Output the [X, Y] coordinate of the center of the cell containing the given text.  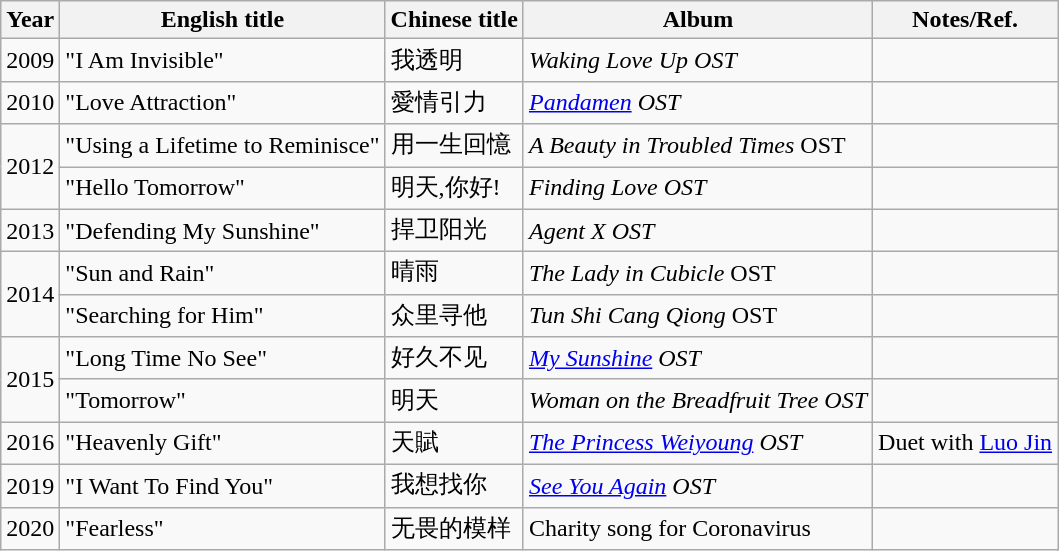
2020 [30, 528]
我想找你 [454, 486]
"Defending My Sunshine" [222, 230]
Chinese title [454, 20]
2009 [30, 60]
A Beauty in Troubled Times OST [698, 146]
2014 [30, 294]
"Sun and Rain" [222, 274]
Charity song for Coronavirus [698, 528]
Waking Love Up OST [698, 60]
My Sunshine OST [698, 358]
"Searching for Him" [222, 316]
"I Am Invisible" [222, 60]
2010 [30, 102]
English title [222, 20]
晴雨 [454, 274]
2019 [30, 486]
用一生回憶 [454, 146]
"Hello Tomorrow" [222, 188]
好久不见 [454, 358]
Agent X OST [698, 230]
明天 [454, 400]
天賦 [454, 444]
明天,你好! [454, 188]
2013 [30, 230]
Tun Shi Cang Qiong OST [698, 316]
愛情引力 [454, 102]
"Long Time No See" [222, 358]
2016 [30, 444]
无畏的模样 [454, 528]
"Heavenly Gift" [222, 444]
Album [698, 20]
Pandamen OST [698, 102]
"Using a Lifetime to Reminisce" [222, 146]
Finding Love OST [698, 188]
See You Again OST [698, 486]
Woman on the Breadfruit Tree OST [698, 400]
捍卫阳光 [454, 230]
Duet with Luo Jin [966, 444]
"Tomorrow" [222, 400]
我透明 [454, 60]
众里寻他 [454, 316]
The Princess Weiyoung OST [698, 444]
2015 [30, 380]
The Lady in Cubicle OST [698, 274]
Year [30, 20]
Notes/Ref. [966, 20]
"Love Attraction" [222, 102]
"Fearless" [222, 528]
"I Want To Find You" [222, 486]
2012 [30, 166]
